Capture the cell that displays the provided text and extract its (X, Y) central coordinate. 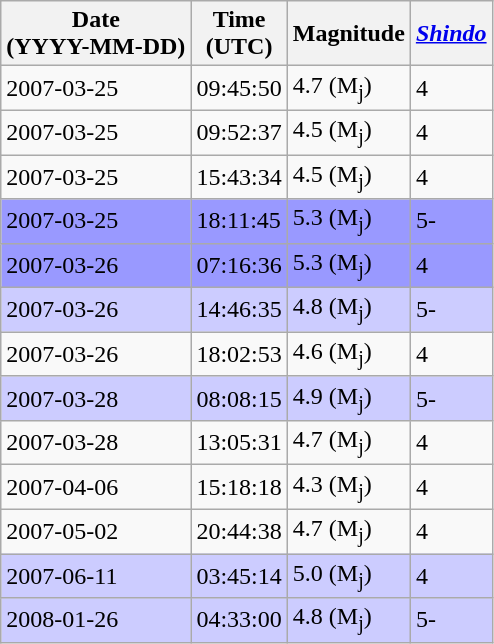
2008-01-26 (96, 620)
03:45:14 (239, 576)
Date (YYYY-MM-DD) (96, 34)
15:18:18 (239, 487)
07:16:36 (239, 265)
15:43:34 (239, 176)
09:45:50 (239, 88)
4.6 (Mj) (348, 354)
13:05:31 (239, 443)
2007-06-11 (96, 576)
04:33:00 (239, 620)
20:44:38 (239, 531)
5.0 (Mj) (348, 576)
Shindo (451, 34)
18:02:53 (239, 354)
2007-05-02 (96, 531)
4.9 (Mj) (348, 398)
Time (UTC) (239, 34)
14:46:35 (239, 310)
09:52:37 (239, 132)
18:11:45 (239, 221)
4.3 (Mj) (348, 487)
Magnitude (348, 34)
2007-04-06 (96, 487)
08:08:15 (239, 398)
